Locate the cell with the specified text and output its (X, Y) center coordinate. 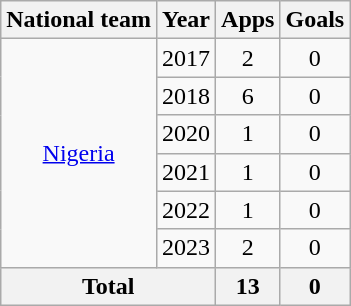
2017 (186, 58)
2020 (186, 134)
Nigeria (79, 153)
2021 (186, 172)
2023 (186, 248)
Goals (315, 20)
6 (248, 96)
Year (186, 20)
13 (248, 286)
Total (108, 286)
National team (79, 20)
2022 (186, 210)
Apps (248, 20)
2018 (186, 96)
